Return (x, y) of the center of cell containing provided text 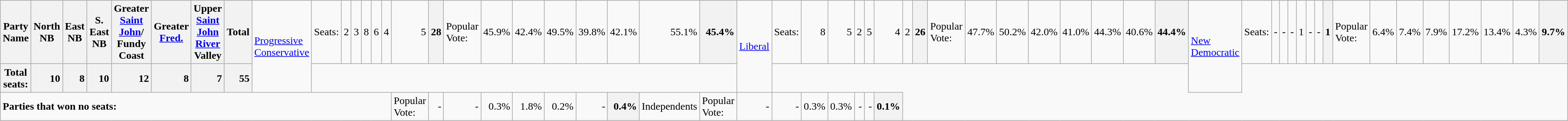
7 (208, 78)
6.4% (1384, 32)
41.0% (1076, 32)
45.4% (718, 32)
0.1% (888, 106)
42.1% (624, 32)
55 (238, 78)
13.4% (1497, 32)
Independents (670, 106)
26 (920, 32)
Liberal (754, 46)
44.4% (1172, 32)
3 (357, 32)
ProgressiveConservative (282, 46)
EastNB (75, 32)
Party Name (16, 32)
44.3% (1108, 32)
0.4% (624, 106)
42.4% (528, 32)
9.7% (1554, 32)
Total (238, 32)
Total seats: (16, 78)
6 (376, 32)
7.4% (1410, 32)
42.0% (1044, 32)
7.9% (1437, 32)
GreaterSaint John/Fundy Coast (131, 32)
40.6% (1139, 32)
45.9% (497, 32)
0.2% (560, 106)
47.7% (981, 32)
GreaterFred. (171, 32)
49.5% (560, 32)
UpperSaint John RiverValley (208, 32)
12 (131, 78)
55.1% (670, 32)
NewDemocratic (1215, 46)
50.2% (1012, 32)
S. EastNB (99, 32)
28 (436, 32)
Parties that won no seats: (196, 106)
17.2% (1465, 32)
4.3% (1526, 32)
39.8% (592, 32)
1.8% (528, 106)
NorthNB (47, 32)
